Detect which cell encompasses the target text, then output its (X, Y) center coordinate. 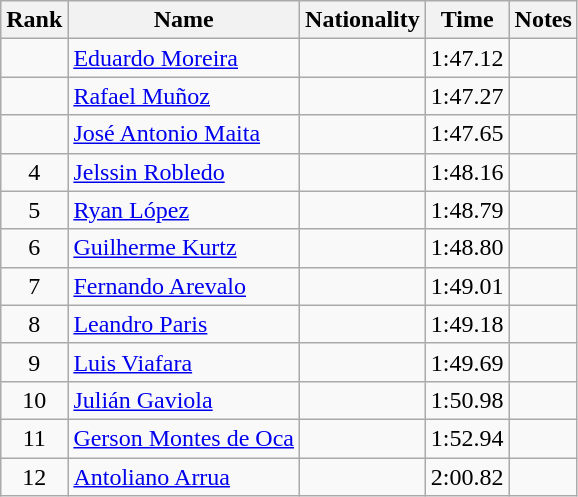
1:49.69 (467, 362)
Antoliano Arrua (184, 477)
9 (34, 362)
Name (184, 20)
10 (34, 400)
8 (34, 324)
1:47.12 (467, 58)
2:00.82 (467, 477)
Rank (34, 20)
4 (34, 172)
1:49.01 (467, 286)
1:49.18 (467, 324)
1:52.94 (467, 438)
Fernando Arevalo (184, 286)
1:48.79 (467, 210)
1:47.27 (467, 96)
Leandro Paris (184, 324)
José Antonio Maita (184, 134)
6 (34, 248)
Nationality (363, 20)
1:50.98 (467, 400)
7 (34, 286)
Time (467, 20)
1:48.80 (467, 248)
1:48.16 (467, 172)
12 (34, 477)
Luis Viafara (184, 362)
5 (34, 210)
Rafael Muñoz (184, 96)
11 (34, 438)
Guilherme Kurtz (184, 248)
Notes (543, 20)
Julián Gaviola (184, 400)
1:47.65 (467, 134)
Jelssin Robledo (184, 172)
Eduardo Moreira (184, 58)
Ryan López (184, 210)
Gerson Montes de Oca (184, 438)
